From the cell containing the given text, extract its center point as [x, y] coordinate. 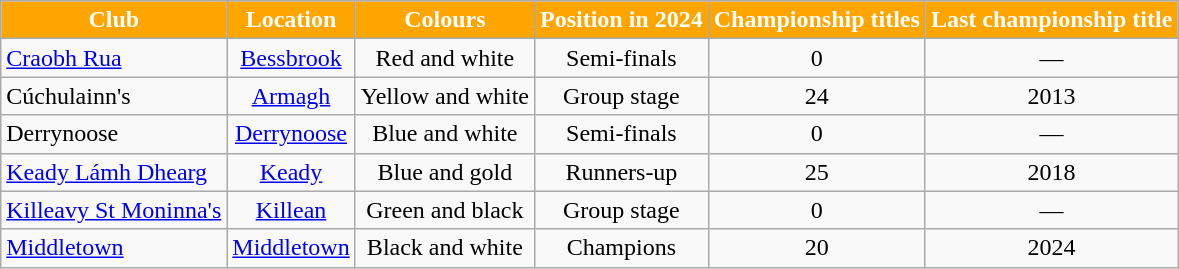
Keady Lámh Dhearg [114, 172]
Red and white [444, 58]
Killeavy St Moninna's [114, 210]
Yellow and white [444, 96]
2024 [1051, 248]
20 [816, 248]
Green and black [444, 210]
Last championship title [1051, 20]
Runners-up [621, 172]
Craobh Rua [114, 58]
Armagh [291, 96]
Killean [291, 210]
2018 [1051, 172]
Club [114, 20]
Champions [621, 248]
24 [816, 96]
Location [291, 20]
Blue and gold [444, 172]
Cúchulainn's [114, 96]
Black and white [444, 248]
Keady [291, 172]
Blue and white [444, 134]
Championship titles [816, 20]
Bessbrook [291, 58]
Position in 2024 [621, 20]
25 [816, 172]
Colours [444, 20]
2013 [1051, 96]
